Identify which cell holds the provided text, then report its [X, Y] central coordinate. 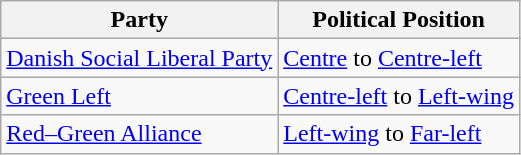
Centre to Centre-left [399, 58]
Danish Social Liberal Party [140, 58]
Centre-left to Left-wing [399, 96]
Green Left [140, 96]
Political Position [399, 20]
Party [140, 20]
Left-wing to Far-left [399, 134]
Red–Green Alliance [140, 134]
